For the text-containing cell, return its midpoint in (X, Y) coordinate format. 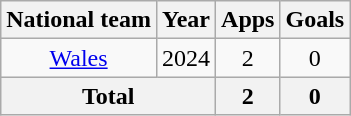
Wales (79, 58)
National team (79, 20)
Goals (315, 20)
Year (186, 20)
Apps (248, 20)
2024 (186, 58)
Total (108, 96)
